Extract the (x, y) coordinate from the center of the cell holding the provided text.  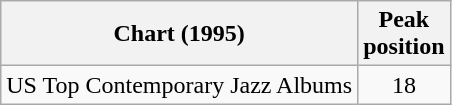
Peakposition (404, 34)
18 (404, 85)
Chart (1995) (180, 34)
US Top Contemporary Jazz Albums (180, 85)
